Search for the cell housing the specified text and yield its (X, Y) center coordinate. 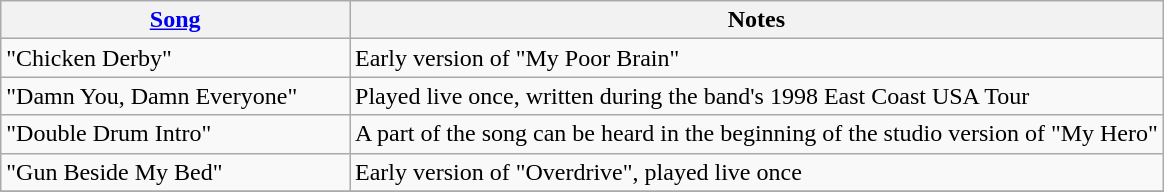
"Gun Beside My Bed" (176, 172)
"Double Drum Intro" (176, 134)
Early version of "My Poor Brain" (757, 58)
A part of the song can be heard in the beginning of the studio version of "My Hero" (757, 134)
"Damn You, Damn Everyone" (176, 96)
Song (176, 20)
Early version of "Overdrive", played live once (757, 172)
"Chicken Derby" (176, 58)
Notes (757, 20)
Played live once, written during the band's 1998 East Coast USA Tour (757, 96)
